Detect which cell encompasses the target text, then output its [x, y] center coordinate. 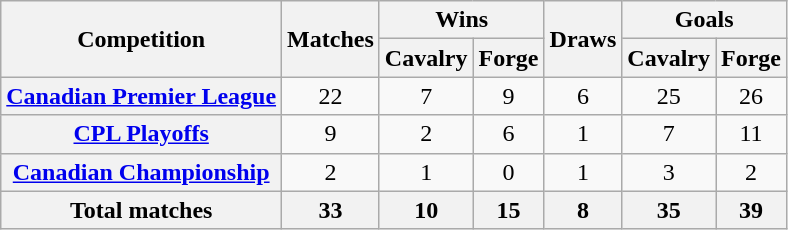
Canadian Premier League [142, 96]
33 [331, 210]
Goals [704, 20]
Matches [331, 39]
25 [669, 96]
10 [426, 210]
0 [508, 172]
Canadian Championship [142, 172]
Total matches [142, 210]
Competition [142, 39]
22 [331, 96]
35 [669, 210]
3 [669, 172]
39 [752, 210]
11 [752, 134]
Draws [583, 39]
Wins [462, 20]
8 [583, 210]
15 [508, 210]
CPL Playoffs [142, 134]
26 [752, 96]
